Return the [x, y] coordinate for the center point of the cell that contains the specified text.  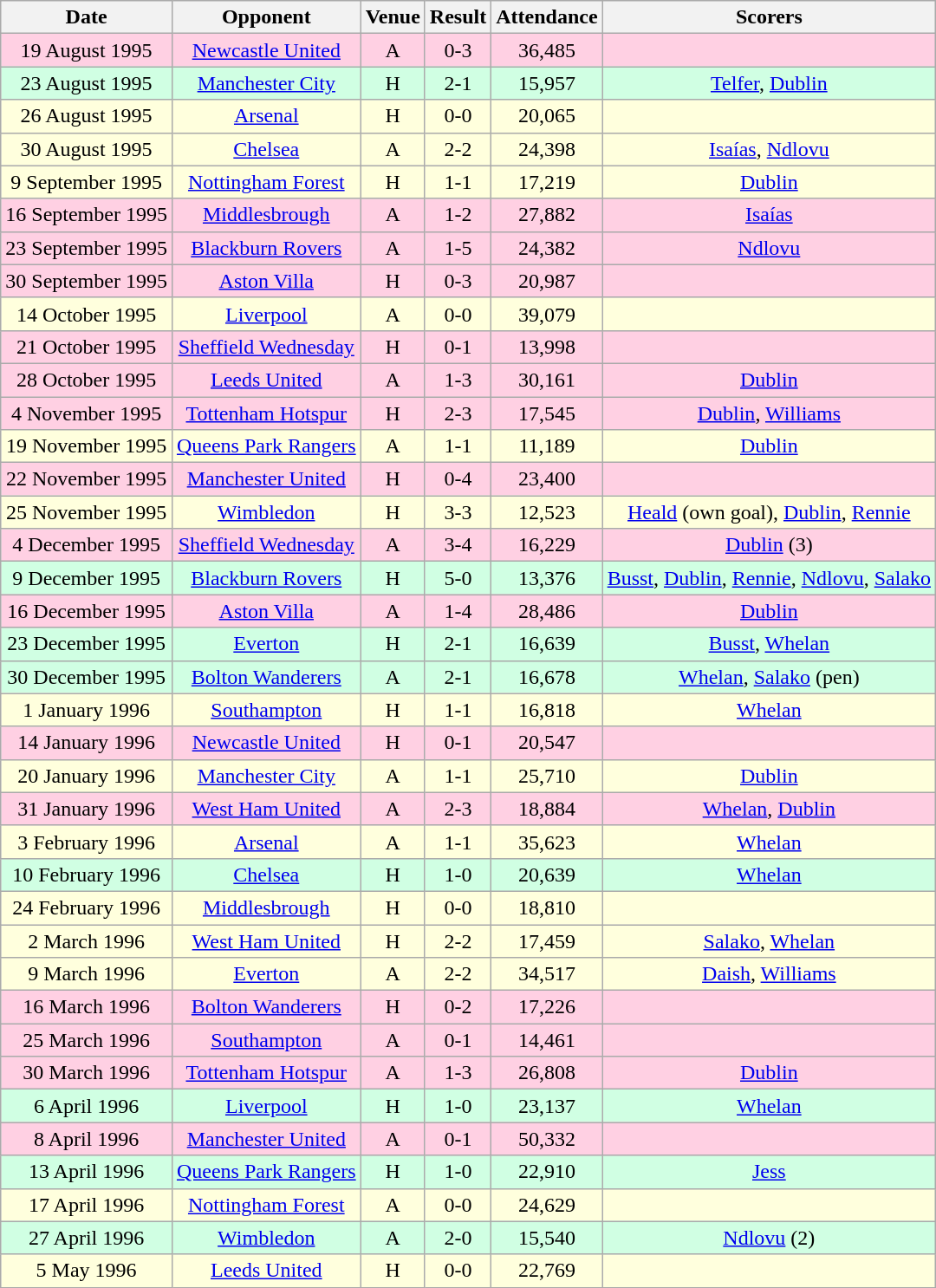
16 December 1995 [87, 611]
15,957 [547, 83]
19 August 1995 [87, 50]
14 January 1996 [87, 743]
Dublin, Williams [769, 413]
Ndlovu [769, 248]
22,910 [547, 1172]
23 September 1995 [87, 248]
9 March 1996 [87, 974]
24,382 [547, 248]
17,459 [547, 940]
25 November 1995 [87, 512]
27 April 1996 [87, 1238]
5 May 1996 [87, 1271]
16 September 1995 [87, 215]
22 November 1995 [87, 479]
18,810 [547, 907]
26 August 1995 [87, 116]
Ndlovu (2) [769, 1238]
13,998 [547, 347]
Result [458, 17]
1-4 [458, 611]
20,547 [547, 743]
1-5 [458, 248]
Jess [769, 1172]
20 January 1996 [87, 776]
30 August 1995 [87, 149]
Attendance [547, 17]
20,065 [547, 116]
36,485 [547, 50]
16 March 1996 [87, 1007]
Opponent [266, 17]
0-2 [458, 1007]
24 February 1996 [87, 907]
10 February 1996 [87, 875]
9 September 1995 [87, 182]
24,629 [547, 1205]
35,623 [547, 842]
Isaías, Ndlovu [769, 149]
20,639 [547, 875]
25,710 [547, 776]
30 December 1995 [87, 677]
1 January 1996 [87, 710]
Busst, Dublin, Rennie, Ndlovu, Salako [769, 578]
26,808 [547, 1073]
34,517 [547, 974]
Scorers [769, 17]
17 April 1996 [87, 1205]
17,219 [547, 182]
0-4 [458, 479]
17,226 [547, 1007]
39,079 [547, 314]
23 August 1995 [87, 83]
Venue [393, 17]
3-3 [458, 512]
11,189 [547, 446]
8 April 1996 [87, 1139]
4 November 1995 [87, 413]
14,461 [547, 1040]
27,882 [547, 215]
6 April 1996 [87, 1106]
20,987 [547, 281]
30 September 1995 [87, 281]
Heald (own goal), Dublin, Rennie [769, 512]
3 February 1996 [87, 842]
30,161 [547, 380]
Dublin (3) [769, 545]
Telfer, Dublin [769, 83]
25 March 1996 [87, 1040]
50,332 [547, 1139]
28 October 1995 [87, 380]
16,818 [547, 710]
13,376 [547, 578]
31 January 1996 [87, 809]
19 November 1995 [87, 446]
Daish, Williams [769, 974]
30 March 1996 [87, 1073]
17,545 [547, 413]
15,540 [547, 1238]
Salako, Whelan [769, 940]
Whelan, Salako (pen) [769, 677]
5-0 [458, 578]
22,769 [547, 1271]
16,639 [547, 644]
Whelan, Dublin [769, 809]
12,523 [547, 512]
23 December 1995 [87, 644]
23,400 [547, 479]
16,678 [547, 677]
Busst, Whelan [769, 644]
Isaías [769, 215]
23,137 [547, 1106]
Date [87, 17]
2-0 [458, 1238]
21 October 1995 [87, 347]
13 April 1996 [87, 1172]
3-4 [458, 545]
4 December 1995 [87, 545]
24,398 [547, 149]
1-2 [458, 215]
2 March 1996 [87, 940]
28,486 [547, 611]
14 October 1995 [87, 314]
18,884 [547, 809]
16,229 [547, 545]
9 December 1995 [87, 578]
